Identify which cell holds the provided text, then report its [x, y] central coordinate. 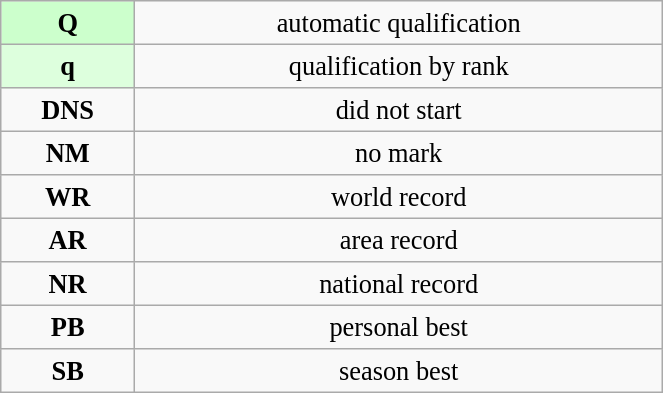
WR [68, 197]
NR [68, 284]
DNS [68, 109]
qualification by rank [399, 66]
personal best [399, 327]
NM [68, 153]
q [68, 66]
automatic qualification [399, 22]
Q [68, 22]
PB [68, 327]
national record [399, 284]
SB [68, 371]
no mark [399, 153]
season best [399, 371]
area record [399, 240]
world record [399, 197]
AR [68, 240]
did not start [399, 109]
